Find where the given text appears and provide that cell's center as (X, Y) coordinate. 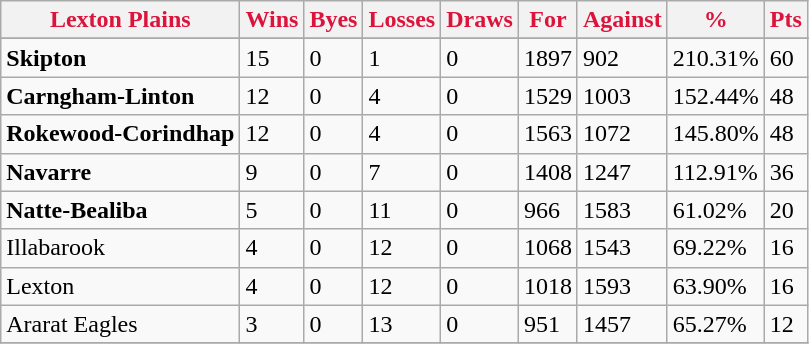
1897 (548, 58)
7 (402, 172)
1593 (622, 286)
1072 (622, 134)
Illabarook (120, 248)
Losses (402, 20)
61.02% (716, 210)
1 (402, 58)
1247 (622, 172)
36 (786, 172)
69.22% (716, 248)
145.80% (716, 134)
1529 (548, 96)
60 (786, 58)
Against (622, 20)
1018 (548, 286)
1563 (548, 134)
152.44% (716, 96)
65.27% (716, 324)
5 (272, 210)
951 (548, 324)
Carngham-Linton (120, 96)
210.31% (716, 58)
For (548, 20)
Byes (334, 20)
13 (402, 324)
Pts (786, 20)
112.91% (716, 172)
Natte-Bealiba (120, 210)
Skipton (120, 58)
1583 (622, 210)
Draws (480, 20)
1068 (548, 248)
1003 (622, 96)
Navarre (120, 172)
966 (548, 210)
63.90% (716, 286)
Rokewood-Corindhap (120, 134)
1543 (622, 248)
Ararat Eagles (120, 324)
1457 (622, 324)
Lexton Plains (120, 20)
1408 (548, 172)
9 (272, 172)
% (716, 20)
15 (272, 58)
Wins (272, 20)
3 (272, 324)
20 (786, 210)
902 (622, 58)
Lexton (120, 286)
11 (402, 210)
